Find where the given text appears and provide that cell's center as [X, Y] coordinate. 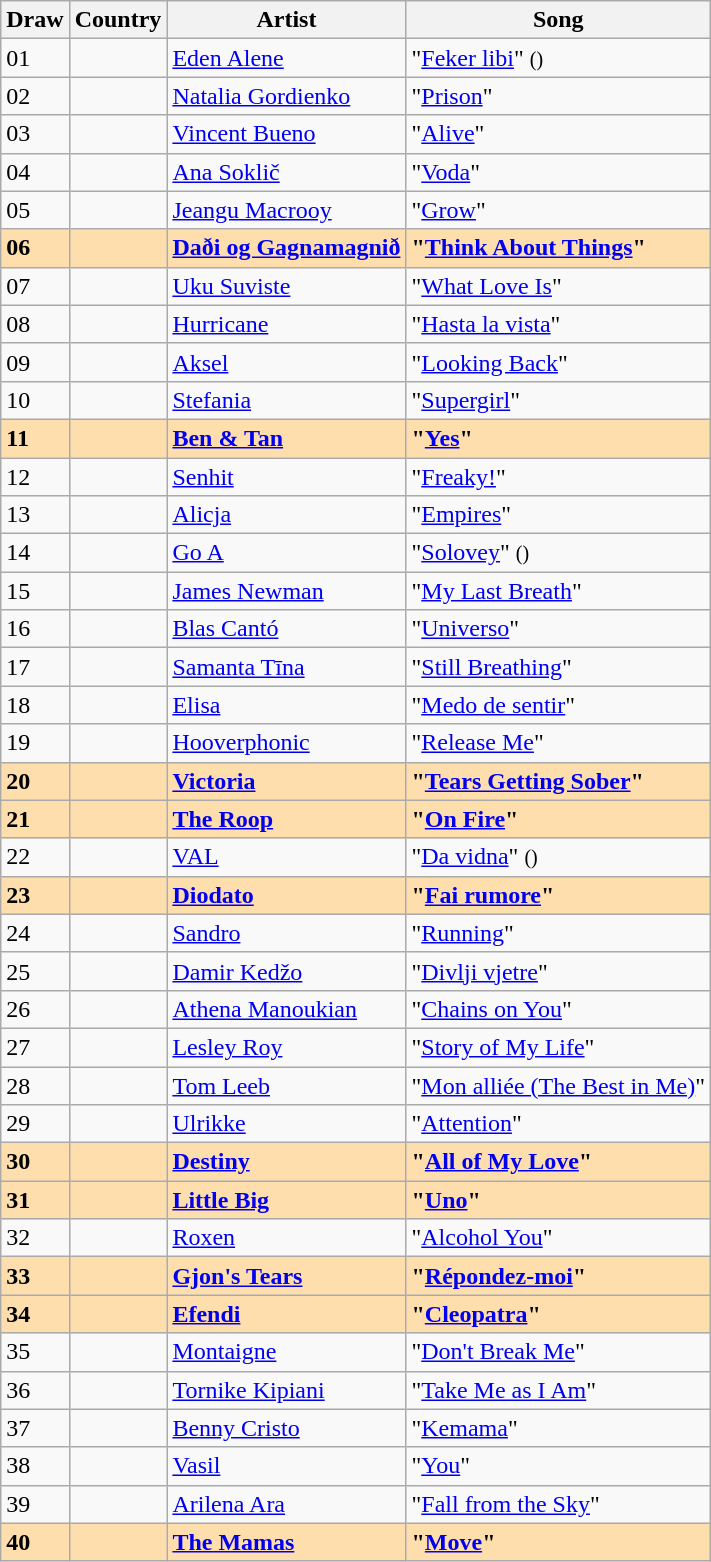
39 [35, 1504]
"Universo" [558, 629]
Natalia Gordienko [286, 96]
40 [35, 1542]
21 [35, 819]
33 [35, 1276]
07 [35, 286]
"Yes" [558, 438]
08 [35, 324]
"Cleopatra" [558, 1314]
13 [35, 515]
"Mon alliée (The Best in Me)" [558, 1085]
"Solovey" () [558, 553]
Samanta Tīna [286, 667]
"Empires" [558, 515]
Go A [286, 553]
32 [35, 1238]
12 [35, 477]
The Mamas [286, 1542]
Daði og Gagnamagnið [286, 248]
"Think About Things" [558, 248]
03 [35, 134]
Eden Alene [286, 58]
Damir Kedžo [286, 971]
"Move" [558, 1542]
05 [35, 210]
Senhit [286, 477]
"Divlji vjetre" [558, 971]
Country [118, 20]
Victoria [286, 781]
Lesley Roy [286, 1047]
16 [35, 629]
Aksel [286, 362]
Roxen [286, 1238]
06 [35, 248]
Uku Suviste [286, 286]
23 [35, 895]
"Looking Back" [558, 362]
"Fall from the Sky" [558, 1504]
01 [35, 58]
"Freaky!" [558, 477]
Elisa [286, 705]
Benny Cristo [286, 1428]
Jeangu Macrooy [286, 210]
"Grow" [558, 210]
"Story of My Life" [558, 1047]
"Hasta la vista" [558, 324]
"Don't Break Me" [558, 1352]
09 [35, 362]
14 [35, 553]
37 [35, 1428]
Vincent Bueno [286, 134]
Gjon's Tears [286, 1276]
Sandro [286, 933]
38 [35, 1466]
Efendi [286, 1314]
Athena Manoukian [286, 1009]
02 [35, 96]
"Tears Getting Sober" [558, 781]
Arilena Ara [286, 1504]
Ben & Tan [286, 438]
"Medo de sentir" [558, 705]
Tornike Kipiani [286, 1390]
34 [35, 1314]
18 [35, 705]
27 [35, 1047]
Alicja [286, 515]
Artist [286, 20]
"Da vidna" () [558, 857]
Blas Cantó [286, 629]
Diodato [286, 895]
25 [35, 971]
04 [35, 172]
Tom Leeb [286, 1085]
10 [35, 400]
"You" [558, 1466]
Ana Soklič [286, 172]
The Roop [286, 819]
"Alcohol You" [558, 1238]
"What Love Is" [558, 286]
17 [35, 667]
"Uno" [558, 1200]
"Supergirl" [558, 400]
24 [35, 933]
"Attention" [558, 1124]
"Still Breathing" [558, 667]
Stefania [286, 400]
26 [35, 1009]
19 [35, 743]
30 [35, 1162]
"Voda" [558, 172]
"Feker libi" () [558, 58]
"Chains on You" [558, 1009]
31 [35, 1200]
Hooverphonic [286, 743]
"On Fire" [558, 819]
Ulrikke [286, 1124]
35 [35, 1352]
"Alive" [558, 134]
Draw [35, 20]
Little Big [286, 1200]
"Fai rumore" [558, 895]
29 [35, 1124]
15 [35, 591]
Song [558, 20]
James Newman [286, 591]
"Running" [558, 933]
"Répondez-moi" [558, 1276]
11 [35, 438]
Hurricane [286, 324]
"My Last Breath" [558, 591]
Vasil [286, 1466]
"All of My Love" [558, 1162]
22 [35, 857]
28 [35, 1085]
"Take Me as I Am" [558, 1390]
Montaigne [286, 1352]
Destiny [286, 1162]
36 [35, 1390]
VAL [286, 857]
"Kemama" [558, 1428]
"Release Me" [558, 743]
"Prison" [558, 96]
20 [35, 781]
